For the text-containing cell, return its midpoint in [x, y] coordinate format. 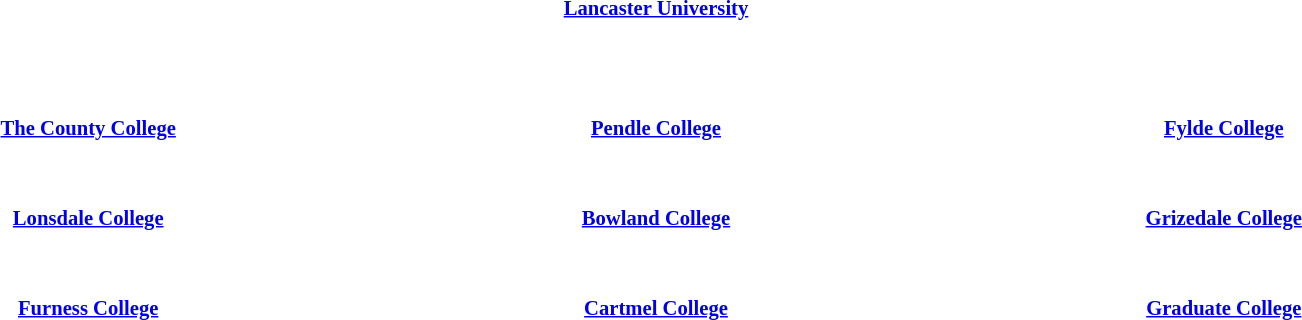
Pendle College [656, 128]
Bowland College [656, 218]
